Find where the given text appears and provide that cell's center as [X, Y] coordinate. 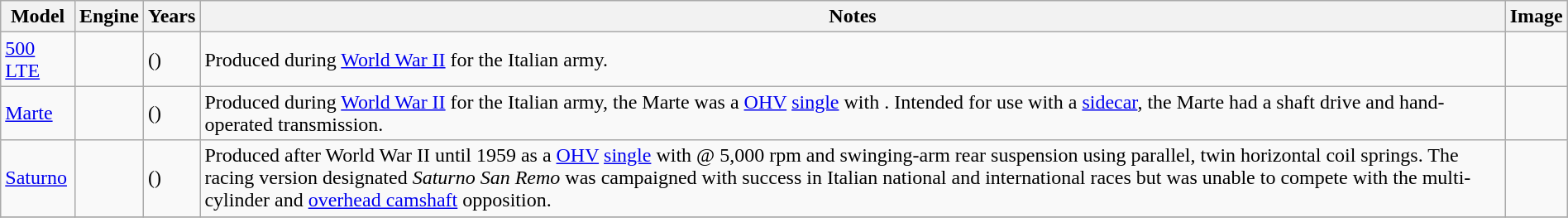
Years [171, 17]
500 LTE [38, 60]
Model [38, 17]
Image [1537, 17]
Engine [109, 17]
Marte [38, 113]
Notes [853, 17]
Saturno [38, 178]
Produced during World War II for the Italian army. [853, 60]
